Determine the (x, y) coordinate at the center of the cell enclosing the given text.  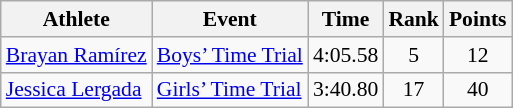
17 (414, 90)
3:40.80 (346, 90)
Time (346, 19)
4:05.58 (346, 55)
Athlete (76, 19)
40 (478, 90)
12 (478, 55)
Jessica Lergada (76, 90)
Boys’ Time Trial (230, 55)
Event (230, 19)
Brayan Ramírez (76, 55)
Girls’ Time Trial (230, 90)
Rank (414, 19)
5 (414, 55)
Points (478, 19)
